Scan for the cell matching the given text and deliver its [X, Y] coordinate at center. 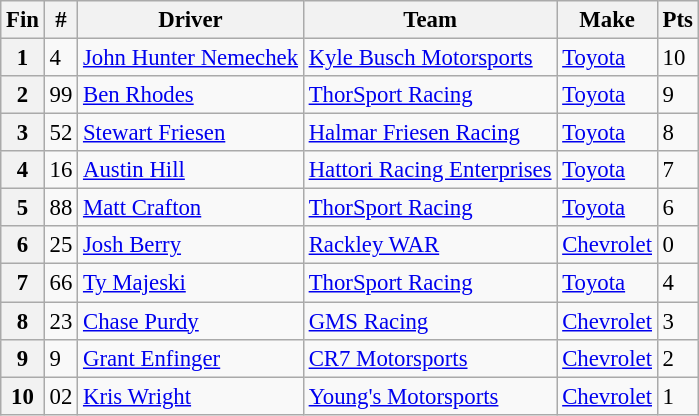
16 [60, 170]
0 [678, 245]
Austin Hill [191, 170]
Josh Berry [191, 245]
Team [430, 20]
66 [60, 283]
Ty Majeski [191, 283]
Kris Wright [191, 396]
GMS Racing [430, 321]
# [60, 20]
Stewart Friesen [191, 133]
Rackley WAR [430, 245]
Driver [191, 20]
CR7 Motorsports [430, 358]
23 [60, 321]
Make [607, 20]
99 [60, 95]
Chase Purdy [191, 321]
Pts [678, 20]
Matt Crafton [191, 208]
John Hunter Nemechek [191, 58]
02 [60, 396]
25 [60, 245]
Young's Motorsports [430, 396]
88 [60, 208]
Fin [23, 20]
Ben Rhodes [191, 95]
Hattori Racing Enterprises [430, 170]
Grant Enfinger [191, 358]
Kyle Busch Motorsports [430, 58]
5 [23, 208]
Halmar Friesen Racing [430, 133]
52 [60, 133]
